Return (x, y) of the center of cell containing provided text 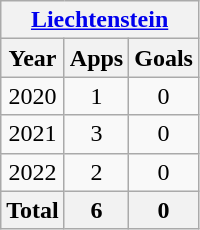
6 (96, 210)
3 (96, 134)
Year (33, 58)
Goals (164, 58)
2 (96, 172)
Liechtenstein (100, 20)
2021 (33, 134)
2022 (33, 172)
Total (33, 210)
Apps (96, 58)
1 (96, 96)
2020 (33, 96)
